Pinpoint the cell where the given text exists, returning its (X, Y) midpoint coordinate. 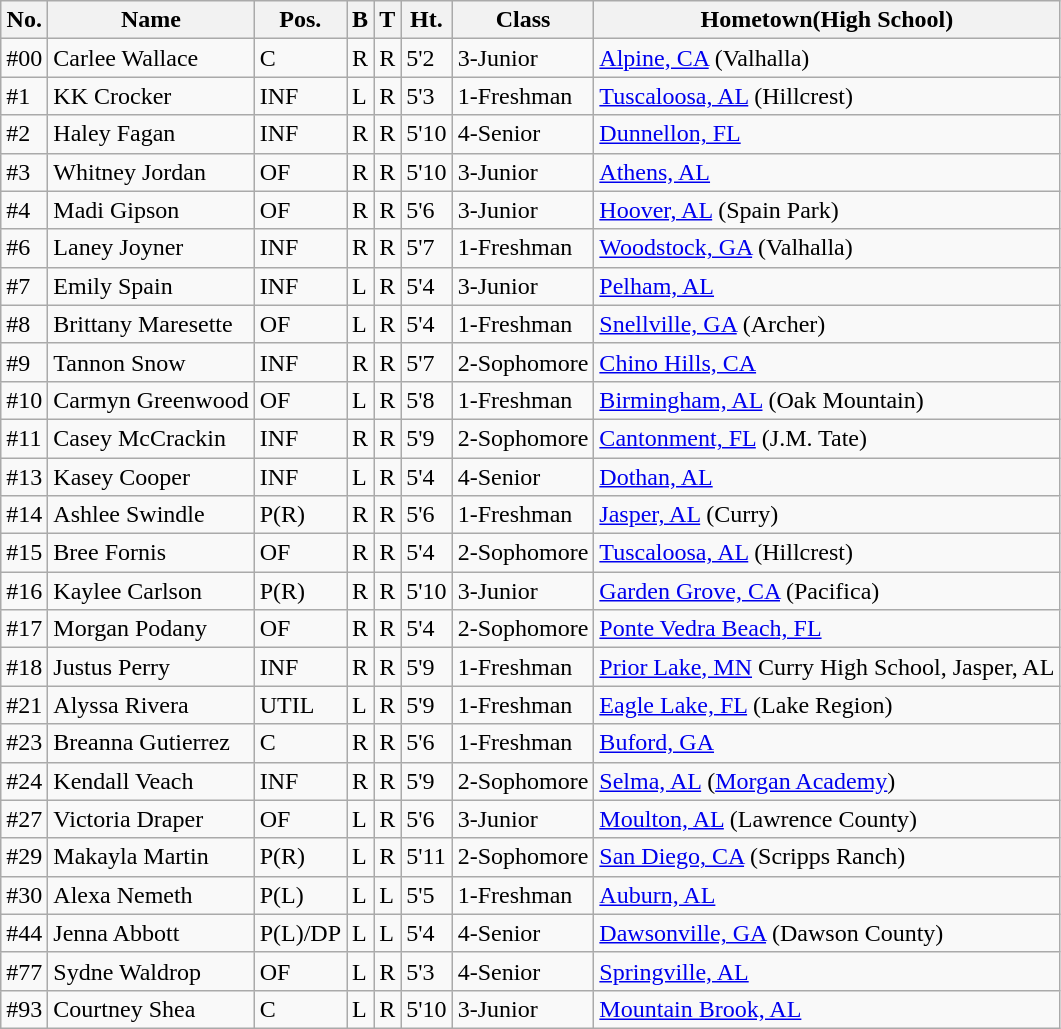
#9 (24, 362)
Selma, AL (Morgan Academy) (827, 781)
Hoover, AL (Spain Park) (827, 210)
#11 (24, 438)
P(L)/DP (300, 933)
Pos. (300, 20)
Alyssa Rivera (151, 705)
Makayla Martin (151, 857)
Prior Lake, MN Curry High School, Jasper, AL (827, 667)
Sydne Waldrop (151, 971)
Pelham, AL (827, 286)
Ponte Vedra Beach, FL (827, 629)
Athens, AL (827, 172)
Haley Fagan (151, 134)
Buford, GA (827, 743)
Brittany Maresette (151, 324)
#15 (24, 553)
Snellville, GA (Archer) (827, 324)
Bree Fornis (151, 553)
#2 (24, 134)
#8 (24, 324)
Eagle Lake, FL (Lake Region) (827, 705)
Victoria Draper (151, 819)
#77 (24, 971)
#24 (24, 781)
Jenna Abbott (151, 933)
B (360, 20)
Kaylee Carlson (151, 591)
#16 (24, 591)
Kendall Veach (151, 781)
Jasper, AL (Curry) (827, 515)
#21 (24, 705)
Hometown(High School) (827, 20)
#14 (24, 515)
Ashlee Swindle (151, 515)
Class (523, 20)
Emily Spain (151, 286)
#27 (24, 819)
#23 (24, 743)
Laney Joyner (151, 248)
#18 (24, 667)
P(L) (300, 895)
#00 (24, 58)
Birmingham, AL (Oak Mountain) (827, 400)
#10 (24, 400)
Cantonment, FL (J.M. Tate) (827, 438)
Auburn, AL (827, 895)
T (388, 20)
Whitney Jordan (151, 172)
5'5 (426, 895)
Ht. (426, 20)
Mountain Brook, AL (827, 1009)
#17 (24, 629)
Dothan, AL (827, 477)
5'2 (426, 58)
San Diego, CA (Scripps Ranch) (827, 857)
Casey McCrackin (151, 438)
Kasey Cooper (151, 477)
#7 (24, 286)
Dunnellon, FL (827, 134)
#4 (24, 210)
KK Crocker (151, 96)
#1 (24, 96)
#29 (24, 857)
#93 (24, 1009)
No. (24, 20)
5'8 (426, 400)
Breanna Gutierrez (151, 743)
Woodstock, GA (Valhalla) (827, 248)
Alpine, CA (Valhalla) (827, 58)
#30 (24, 895)
Garden Grove, CA (Pacifica) (827, 591)
Morgan Podany (151, 629)
Justus Perry (151, 667)
#6 (24, 248)
5'11 (426, 857)
UTIL (300, 705)
Tannon Snow (151, 362)
Moulton, AL (Lawrence County) (827, 819)
Alexa Nemeth (151, 895)
Madi Gipson (151, 210)
Chino Hills, CA (827, 362)
Name (151, 20)
#44 (24, 933)
Carmyn Greenwood (151, 400)
#3 (24, 172)
Springville, AL (827, 971)
#13 (24, 477)
Carlee Wallace (151, 58)
Dawsonville, GA (Dawson County) (827, 933)
Courtney Shea (151, 1009)
